Locate the cell with the specified text and output its (x, y) center coordinate. 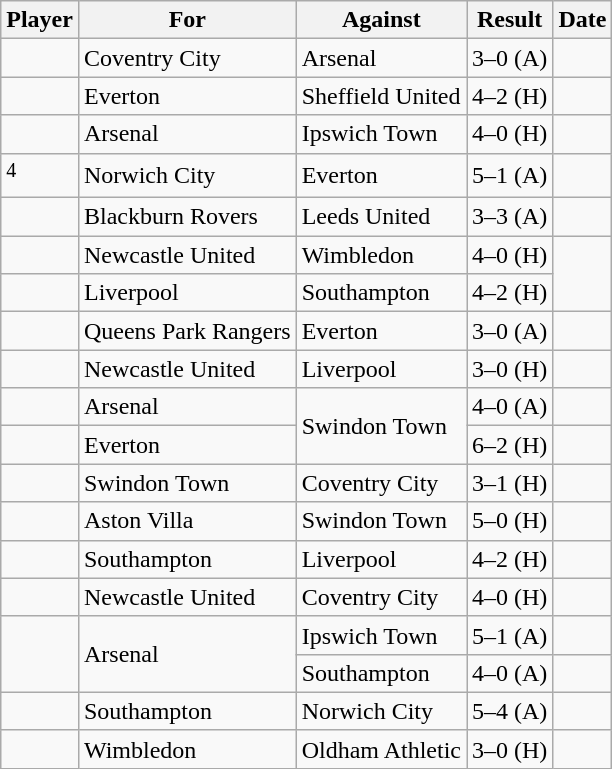
Result (509, 20)
Oldham Athletic (381, 749)
For (187, 20)
Player (40, 20)
3–3 (A) (509, 217)
5–0 (H) (509, 521)
Leeds United (381, 217)
Date (582, 20)
Sheffield United (381, 96)
5–4 (A) (509, 711)
Aston Villa (187, 521)
3–1 (H) (509, 483)
Against (381, 20)
6–2 (H) (509, 445)
4 (40, 176)
Queens Park Rangers (187, 331)
Blackburn Rovers (187, 217)
